Return (X, Y) of the center of cell containing provided text 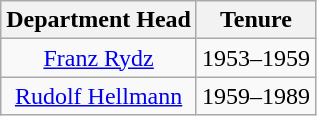
Department Head (99, 20)
Rudolf Hellmann (99, 96)
Franz Rydz (99, 58)
1959–1989 (256, 96)
1953–1959 (256, 58)
Tenure (256, 20)
